Provide the (x, y) coordinate of the cell's center where the given text is located.  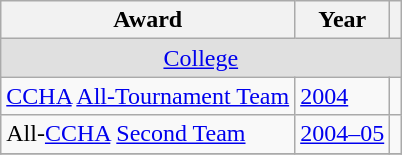
College (201, 58)
2004–05 (342, 134)
Year (342, 20)
CCHA All-Tournament Team (148, 96)
All-CCHA Second Team (148, 134)
Award (148, 20)
2004 (342, 96)
